Locate the cell with the specified text and output its (x, y) center coordinate. 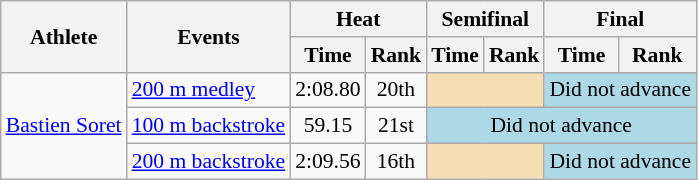
59.15 (328, 126)
100 m backstroke (209, 126)
Events (209, 36)
20th (396, 90)
Heat (358, 19)
Bastien Soret (64, 126)
Final (620, 19)
200 m backstroke (209, 162)
16th (396, 162)
Athlete (64, 36)
21st (396, 126)
200 m medley (209, 90)
2:09.56 (328, 162)
Semifinal (485, 19)
2:08.80 (328, 90)
